Scan for the cell matching the given text and deliver its (X, Y) coordinate at center. 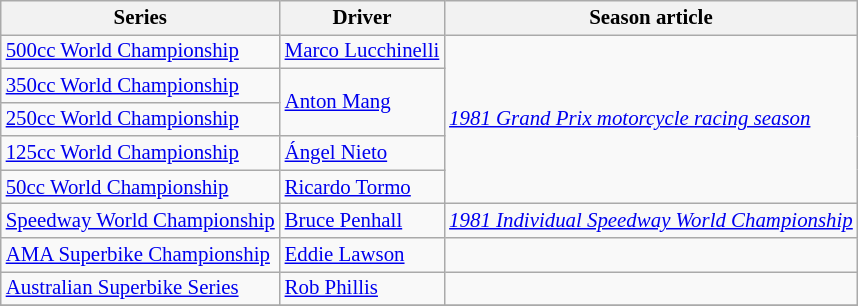
Driver (362, 18)
50cc World Championship (140, 187)
Speedway World Championship (140, 221)
350cc World Championship (140, 85)
Ricardo Tormo (362, 187)
Season article (651, 18)
1981 Grand Prix motorcycle racing season (651, 118)
500cc World Championship (140, 51)
Rob Phillis (362, 288)
125cc World Championship (140, 153)
1981 Individual Speedway World Championship (651, 221)
Series (140, 18)
Marco Lucchinelli (362, 51)
250cc World Championship (140, 119)
Australian Superbike Series (140, 288)
Ángel Nieto (362, 153)
AMA Superbike Championship (140, 255)
Anton Mang (362, 102)
Bruce Penhall (362, 221)
Eddie Lawson (362, 255)
